From the cell containing the given text, extract its center point as [x, y] coordinate. 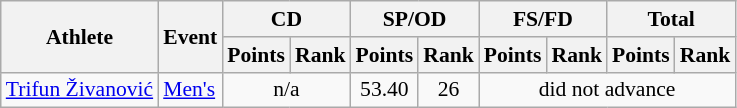
Men's [190, 90]
FS/FD [543, 19]
53.40 [385, 90]
26 [448, 90]
SP/OD [415, 19]
did not advance [607, 90]
CD [286, 19]
Total [671, 19]
n/a [286, 90]
Athlete [80, 36]
Trifun Živanović [80, 90]
Event [190, 36]
